Determine the (X, Y) coordinate at the center of the cell enclosing the given text.  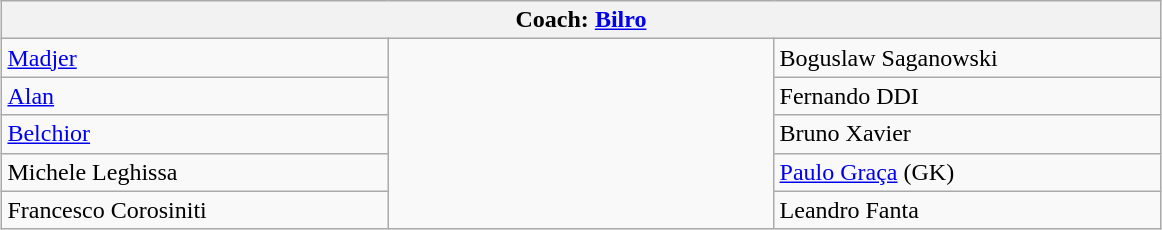
Francesco Corosiniti (195, 210)
Michele Leghissa (195, 172)
Alan (195, 96)
Paulo Graça (GK) (967, 172)
Boguslaw Saganowski (967, 58)
Coach: Bilro (581, 20)
Belchior (195, 134)
Fernando DDI (967, 96)
Bruno Xavier (967, 134)
Madjer (195, 58)
Leandro Fanta (967, 210)
